Extract the (X, Y) coordinate from the center of the cell holding the provided text.  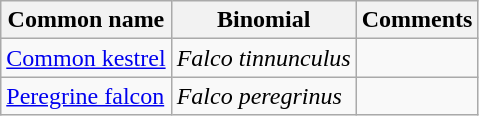
Falco tinnunculus (264, 58)
Common kestrel (86, 58)
Peregrine falcon (86, 96)
Common name (86, 20)
Binomial (264, 20)
Comments (417, 20)
Falco peregrinus (264, 96)
